Scan for the cell matching the given text and deliver its [x, y] coordinate at center. 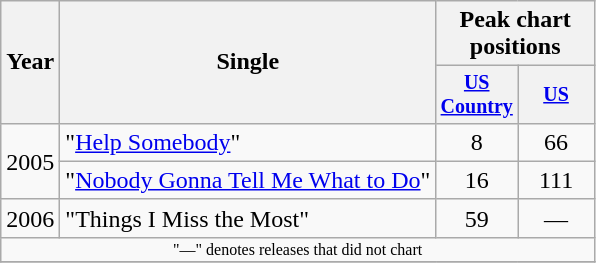
Peak chartpositions [516, 34]
16 [477, 180]
"—" denotes releases that did not chart [298, 249]
66 [556, 142]
2006 [30, 218]
"Help Somebody" [248, 142]
8 [477, 142]
Year [30, 62]
Single [248, 62]
2005 [30, 161]
— [556, 218]
59 [477, 218]
111 [556, 180]
US Country [477, 94]
"Nobody Gonna Tell Me What to Do" [248, 180]
US [556, 94]
"Things I Miss the Most" [248, 218]
